Determine the (X, Y) coordinate at the center of the cell enclosing the given text.  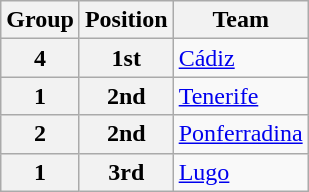
Cádiz (240, 58)
4 (40, 58)
2 (40, 134)
Ponferradina (240, 134)
Position (126, 20)
1st (126, 58)
Lugo (240, 172)
3rd (126, 172)
Group (40, 20)
Tenerife (240, 96)
Team (240, 20)
